Identify which cell holds the provided text, then report its [x, y] central coordinate. 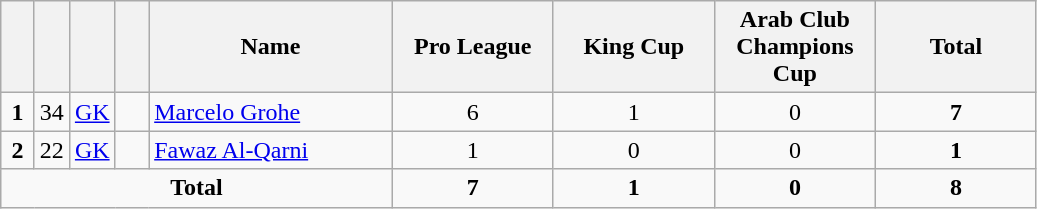
22 [52, 150]
6 [472, 112]
Pro League [472, 47]
Name [271, 47]
Marcelo Grohe [271, 112]
King Cup [634, 47]
34 [52, 112]
Fawaz Al-Qarni [271, 150]
Arab Club Champions Cup [794, 47]
8 [956, 188]
2 [18, 150]
